Provide the (x, y) coordinate of the cell's center where the given text is located.  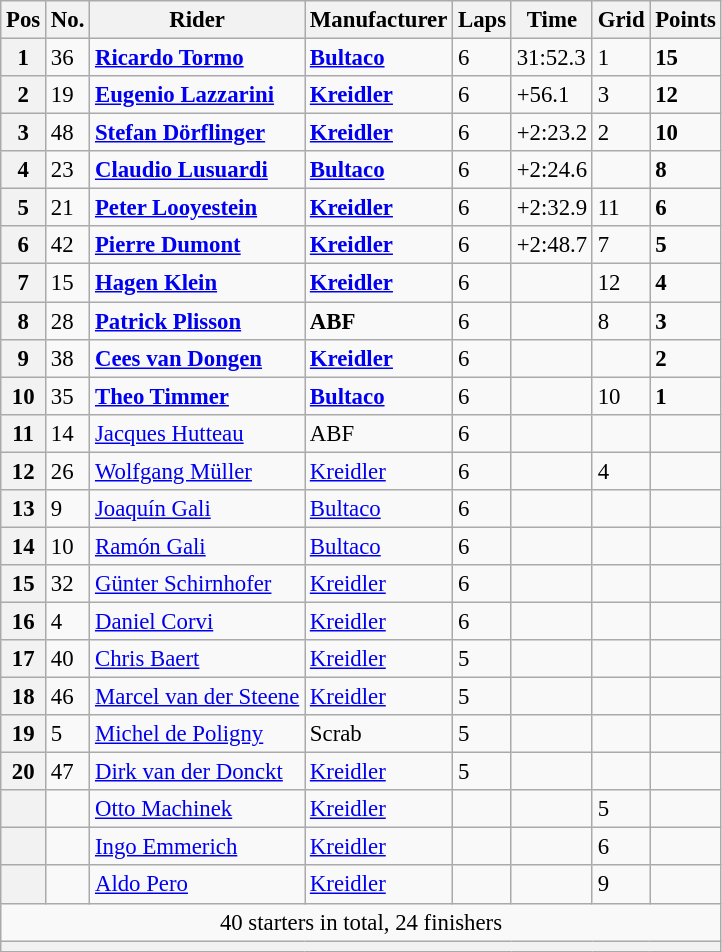
21 (68, 208)
Daniel Corvi (198, 621)
40 starters in total, 24 finishers (361, 922)
35 (68, 396)
13 (24, 509)
18 (24, 697)
Time (552, 20)
Claudio Lusuardi (198, 170)
Cees van Dongen (198, 358)
Eugenio Lazzarini (198, 95)
28 (68, 321)
Günter Schirnhofer (198, 584)
31:52.3 (552, 58)
46 (68, 697)
Pierre Dumont (198, 245)
+2:48.7 (552, 245)
Wolfgang Müller (198, 471)
23 (68, 170)
+56.1 (552, 95)
Ingo Emmerich (198, 847)
Manufacturer (379, 20)
+2:23.2 (552, 133)
Ramón Gali (198, 546)
Theo Timmer (198, 396)
Rider (198, 20)
Jacques Hutteau (198, 433)
Laps (482, 20)
+2:24.6 (552, 170)
Scrab (379, 734)
Dirk van der Donckt (198, 772)
Chris Baert (198, 659)
42 (68, 245)
Peter Looyestein (198, 208)
20 (24, 772)
Joaquín Gali (198, 509)
Patrick Plisson (198, 321)
Grid (620, 20)
Otto Machinek (198, 809)
Points (686, 20)
26 (68, 471)
No. (68, 20)
40 (68, 659)
36 (68, 58)
Aldo Pero (198, 885)
+2:32.9 (552, 208)
32 (68, 584)
48 (68, 133)
47 (68, 772)
16 (24, 621)
38 (68, 358)
Hagen Klein (198, 283)
Marcel van der Steene (198, 697)
Pos (24, 20)
17 (24, 659)
Michel de Poligny (198, 734)
Stefan Dörflinger (198, 133)
Ricardo Tormo (198, 58)
